Search for the cell housing the specified text and yield its [x, y] center coordinate. 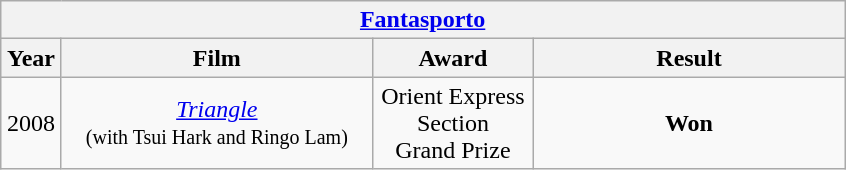
Orient Express SectionGrand Prize [452, 123]
Triangle(with Tsui Hark and Ringo Lam) [216, 123]
2008 [32, 123]
Fantasporto [423, 20]
Film [216, 58]
Won [688, 123]
Award [452, 58]
Result [688, 58]
Year [32, 58]
